Pinpoint the cell where the given text exists, returning its [X, Y] midpoint coordinate. 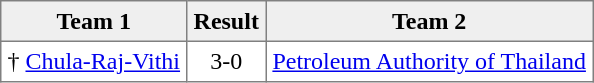
Petroleum Authority of Thailand [430, 61]
Team 2 [430, 21]
3-0 [226, 61]
† Chula-Raj-Vithi [94, 61]
Team 1 [94, 21]
Result [226, 21]
